Pinpoint the cell where the given text exists, returning its (x, y) midpoint coordinate. 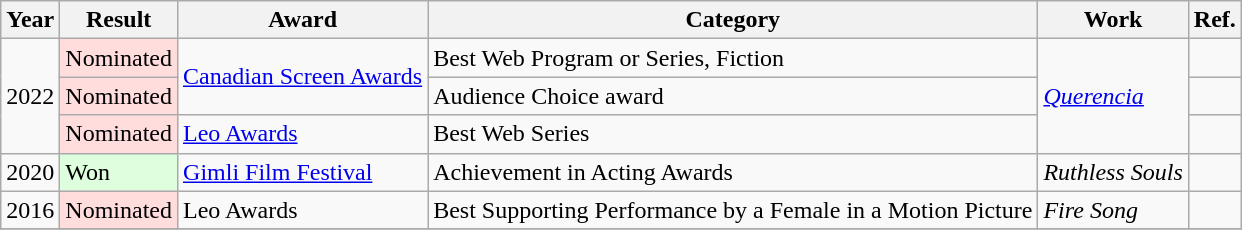
2022 (30, 96)
Year (30, 20)
2016 (30, 210)
Result (119, 20)
Best Web Series (733, 134)
Award (303, 20)
Won (119, 172)
Fire Song (1113, 210)
2020 (30, 172)
Work (1113, 20)
Audience Choice award (733, 96)
Gimli Film Festival (303, 172)
Best Supporting Performance by a Female in a Motion Picture (733, 210)
Best Web Program or Series, Fiction (733, 58)
Canadian Screen Awards (303, 77)
Querencia (1113, 96)
Ref. (1214, 20)
Achievement in Acting Awards (733, 172)
Ruthless Souls (1113, 172)
Category (733, 20)
